Return (x, y) of the center of cell containing provided text 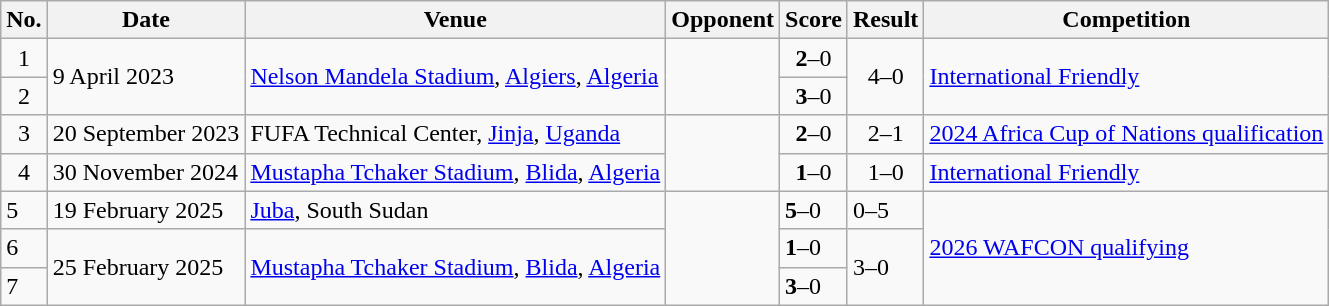
7 (24, 286)
No. (24, 20)
5 (24, 210)
9 April 2023 (146, 77)
Juba, South Sudan (456, 210)
6 (24, 248)
Date (146, 20)
Nelson Mandela Stadium, Algiers, Algeria (456, 77)
0–5 (885, 210)
1 (24, 58)
Score (814, 20)
FUFA Technical Center, Jinja, Uganda (456, 134)
2024 Africa Cup of Nations qualification (1126, 134)
Result (885, 20)
2026 WAFCON qualifying (1126, 248)
Venue (456, 20)
4–0 (885, 77)
19 February 2025 (146, 210)
2–1 (885, 134)
30 November 2024 (146, 172)
4 (24, 172)
3 (24, 134)
Opponent (723, 20)
2 (24, 96)
Competition (1126, 20)
20 September 2023 (146, 134)
5–0 (814, 210)
25 February 2025 (146, 267)
